Determine the (x, y) coordinate at the center of the cell enclosing the given text.  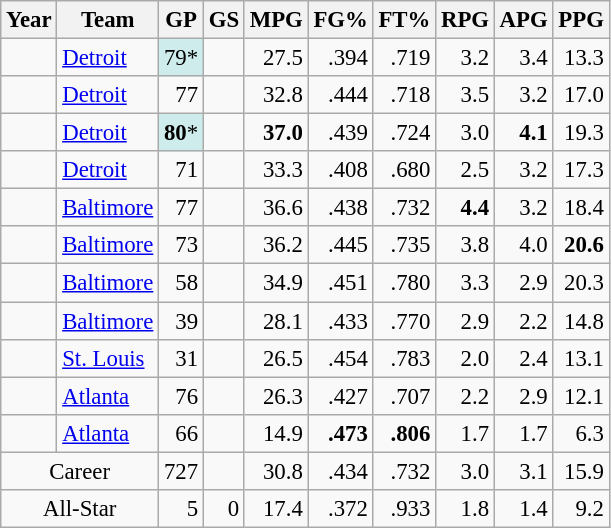
.735 (404, 245)
.408 (340, 170)
0 (224, 509)
.806 (404, 433)
1.8 (466, 509)
PPG (581, 20)
18.4 (581, 208)
19.3 (581, 133)
26.5 (276, 358)
.770 (404, 321)
2.0 (466, 358)
.438 (340, 208)
76 (182, 396)
.680 (404, 170)
.445 (340, 245)
12.1 (581, 396)
727 (182, 471)
3.8 (466, 245)
17.0 (581, 95)
33.3 (276, 170)
58 (182, 283)
APG (524, 20)
GP (182, 20)
Team (108, 20)
36.6 (276, 208)
2.5 (466, 170)
.719 (404, 58)
71 (182, 170)
.724 (404, 133)
14.8 (581, 321)
17.4 (276, 509)
36.2 (276, 245)
28.1 (276, 321)
80* (182, 133)
79* (182, 58)
RPG (466, 20)
.473 (340, 433)
.707 (404, 396)
.718 (404, 95)
6.3 (581, 433)
13.3 (581, 58)
FG% (340, 20)
2.4 (524, 358)
St. Louis (108, 358)
.439 (340, 133)
4.1 (524, 133)
.780 (404, 283)
.783 (404, 358)
20.3 (581, 283)
.434 (340, 471)
14.9 (276, 433)
4.4 (466, 208)
FT% (404, 20)
66 (182, 433)
17.3 (581, 170)
1.4 (524, 509)
.451 (340, 283)
13.1 (581, 358)
3.1 (524, 471)
9.2 (581, 509)
3.5 (466, 95)
5 (182, 509)
.933 (404, 509)
32.8 (276, 95)
Career (80, 471)
GS (224, 20)
.433 (340, 321)
73 (182, 245)
27.5 (276, 58)
30.8 (276, 471)
3.4 (524, 58)
MPG (276, 20)
34.9 (276, 283)
37.0 (276, 133)
.394 (340, 58)
4.0 (524, 245)
All-Star (80, 509)
.444 (340, 95)
.372 (340, 509)
31 (182, 358)
.427 (340, 396)
Year (29, 20)
20.6 (581, 245)
.454 (340, 358)
39 (182, 321)
26.3 (276, 396)
15.9 (581, 471)
3.3 (466, 283)
